Provide the (X, Y) coordinate of the cell's center where the given text is located.  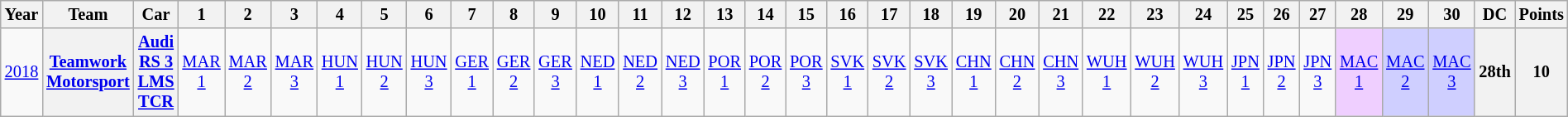
4 (340, 14)
8 (514, 14)
JPN3 (1317, 72)
WUH2 (1154, 72)
NED2 (640, 72)
24 (1203, 14)
11 (640, 14)
14 (766, 14)
29 (1405, 14)
HUN2 (385, 72)
15 (806, 14)
Car (156, 14)
MAR1 (202, 72)
26 (1282, 14)
WUH1 (1107, 72)
17 (889, 14)
23 (1154, 14)
SVK2 (889, 72)
18 (930, 14)
JPN2 (1282, 72)
21 (1060, 14)
CHN3 (1060, 72)
7 (471, 14)
MAC1 (1359, 72)
22 (1107, 14)
GER1 (471, 72)
POR2 (766, 72)
9 (555, 14)
SVK1 (847, 72)
25 (1245, 14)
GER2 (514, 72)
27 (1317, 14)
MAR2 (248, 72)
POR3 (806, 72)
Teamwork Motorsport (88, 72)
NED1 (598, 72)
Year (22, 14)
6 (429, 14)
POR1 (724, 72)
1 (202, 14)
WUH3 (1203, 72)
Team (88, 14)
GER3 (555, 72)
12 (683, 14)
3 (294, 14)
DC (1494, 14)
Audi RS 3 LMS TCR (156, 72)
19 (974, 14)
13 (724, 14)
28th (1494, 72)
30 (1451, 14)
MAC2 (1405, 72)
CHN2 (1017, 72)
20 (1017, 14)
CHN1 (974, 72)
16 (847, 14)
MAC3 (1451, 72)
HUN3 (429, 72)
28 (1359, 14)
JPN1 (1245, 72)
HUN1 (340, 72)
NED3 (683, 72)
MAR3 (294, 72)
SVK3 (930, 72)
2 (248, 14)
5 (385, 14)
Points (1542, 14)
2018 (22, 72)
